Output the [X, Y] coordinate of the center of the cell containing the given text.  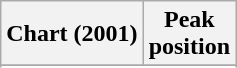
Chart (2001) [72, 34]
Peakposition [189, 34]
